Capture the cell that displays the provided text and extract its (X, Y) central coordinate. 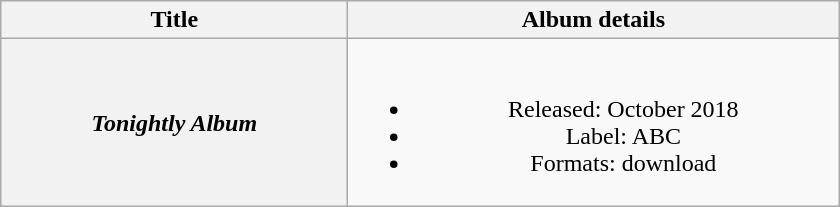
Album details (594, 20)
Title (174, 20)
Released: October 2018Label: ABCFormats: download (594, 122)
Tonightly Album (174, 122)
